Provide the (X, Y) coordinate of the cell's center where the given text is located.  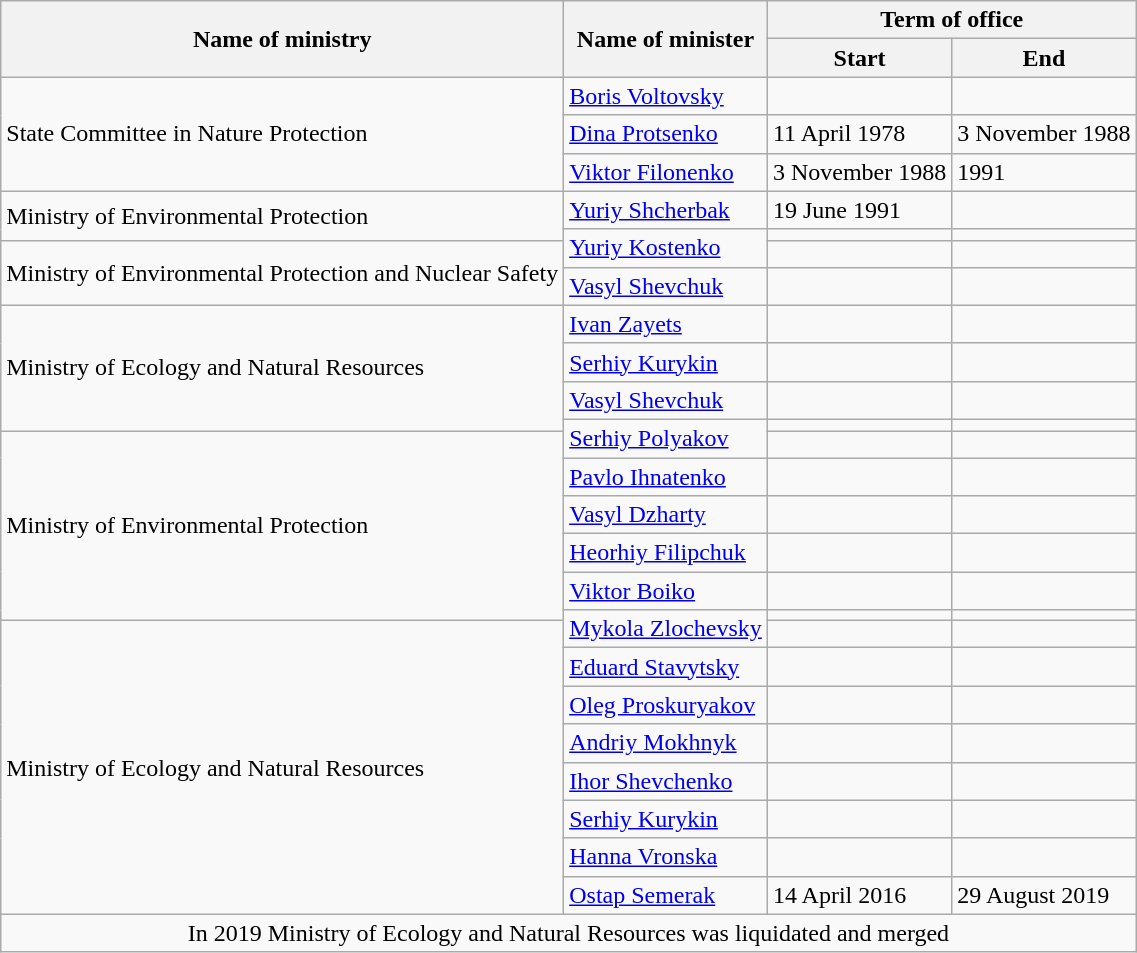
Ivan Zayets (666, 324)
Name of minister (666, 39)
Viktor Boiko (666, 591)
Oleg Proskuryakov (666, 705)
19 June 1991 (859, 210)
11 April 1978 (859, 134)
Serhiy Polyakov (666, 438)
End (1044, 58)
Dina Protsenko (666, 134)
Pavlo Ihnatenko (666, 477)
14 April 2016 (859, 895)
In 2019 Ministry of Ecology and Natural Resources was liquidated and merged (568, 933)
Ostap Semerak (666, 895)
Ihor Shevchenko (666, 781)
Name of ministry (282, 39)
29 August 2019 (1044, 895)
State Committee in Nature Protection (282, 134)
Vasyl Dzharty (666, 515)
Mykola Zlochevsky (666, 629)
Ministry of Environmental Protection and Nuclear Safety (282, 272)
Andriy Mokhnyk (666, 743)
Viktor Filonenko (666, 172)
Yuriy Shcherbak (666, 210)
Eduard Stavytsky (666, 667)
Heorhiy Filipchuk (666, 553)
1991 (1044, 172)
Boris Voltovsky (666, 96)
Start (859, 58)
Hanna Vronska (666, 857)
Yuriy Kostenko (666, 248)
Term of office (952, 20)
